Provide the (x, y) coordinate of the cell's center where the given text is located.  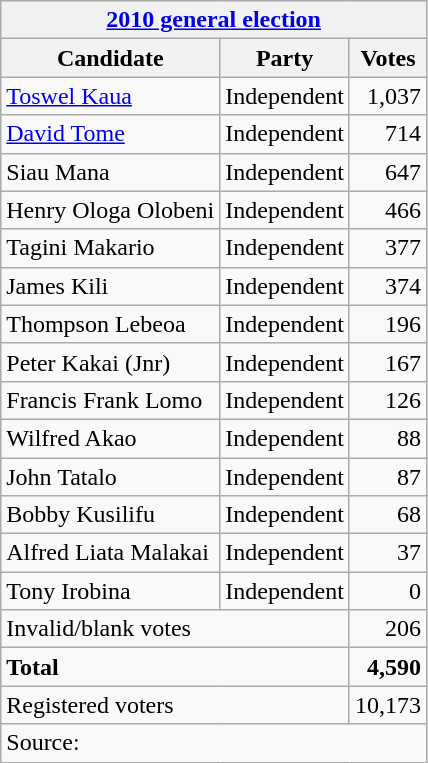
Tagini Makario (110, 248)
Thompson Lebeoa (110, 324)
Tony Irobina (110, 591)
88 (388, 438)
Toswel Kaua (110, 96)
87 (388, 477)
167 (388, 362)
Source: (214, 743)
Henry Ologa Olobeni (110, 210)
John Tatalo (110, 477)
Peter Kakai (Jnr) (110, 362)
David Tome (110, 134)
196 (388, 324)
377 (388, 248)
Invalid/blank votes (176, 629)
Alfred Liata Malakai (110, 553)
Bobby Kusilifu (110, 515)
126 (388, 400)
Candidate (110, 58)
2010 general election (214, 20)
466 (388, 210)
0 (388, 591)
374 (388, 286)
Francis Frank Lomo (110, 400)
James Kili (110, 286)
1,037 (388, 96)
Party (285, 58)
647 (388, 172)
Wilfred Akao (110, 438)
206 (388, 629)
Siau Mana (110, 172)
68 (388, 515)
Registered voters (176, 705)
Votes (388, 58)
4,590 (388, 667)
714 (388, 134)
37 (388, 553)
Total (176, 667)
10,173 (388, 705)
